From the cell containing the given text, extract its center point as [x, y] coordinate. 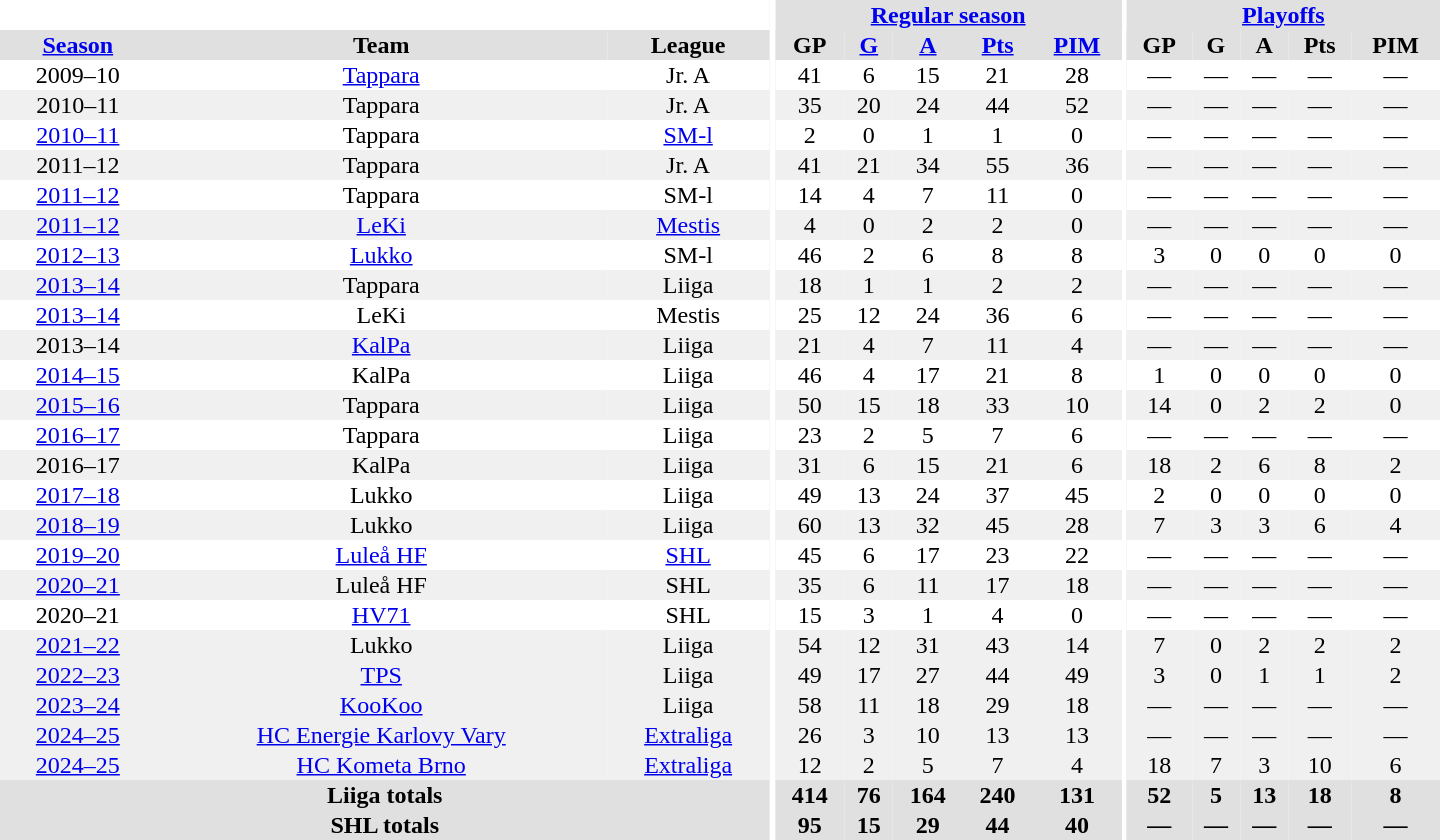
Team [382, 45]
54 [810, 645]
95 [810, 825]
Season [78, 45]
34 [928, 165]
40 [1078, 825]
55 [998, 165]
20 [869, 105]
131 [1078, 795]
KooKoo [382, 705]
TPS [382, 675]
43 [998, 645]
26 [810, 735]
2022–23 [78, 675]
Regular season [948, 15]
33 [998, 405]
27 [928, 675]
SHL totals [385, 825]
37 [998, 495]
2009–10 [78, 75]
25 [810, 315]
Liiga totals [385, 795]
HC Energie Karlovy Vary [382, 735]
2021–22 [78, 645]
414 [810, 795]
60 [810, 525]
HC Kometa Brno [382, 765]
Playoffs [1284, 15]
2015–16 [78, 405]
58 [810, 705]
164 [928, 795]
2017–18 [78, 495]
32 [928, 525]
2012–13 [78, 255]
22 [1078, 555]
76 [869, 795]
2014–15 [78, 375]
HV71 [382, 615]
240 [998, 795]
2023–24 [78, 705]
League [688, 45]
50 [810, 405]
2018–19 [78, 525]
2019–20 [78, 555]
